Locate the cell with the specified text and output its (x, y) center coordinate. 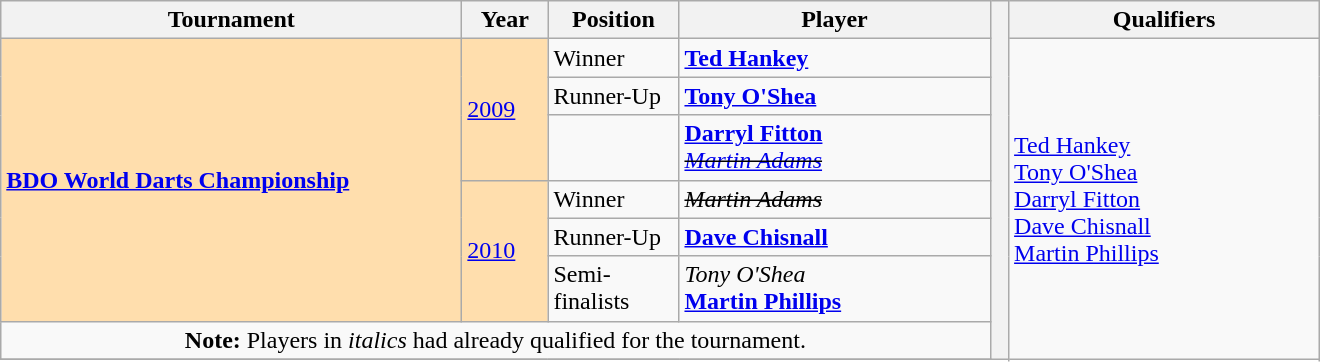
Dave Chisnall (834, 237)
Martin Adams (834, 199)
Tony O'Shea Martin Phillips (834, 288)
Note: Players in italics had already qualified for the tournament. (496, 340)
Player (834, 20)
Qualifiers (1164, 20)
Darryl Fitton Martin Adams (834, 148)
Year (505, 20)
BDO World Darts Championship (232, 180)
Ted Hankey (834, 58)
2010 (505, 250)
Semi-finalists (614, 288)
2009 (505, 110)
Tony O'Shea (834, 96)
Ted Hankey Tony O'Shea Darryl Fitton Dave Chisnall Martin Phillips (1164, 199)
Tournament (232, 20)
Position (614, 20)
